Extract the (x, y) coordinate from the center of the cell holding the provided text.  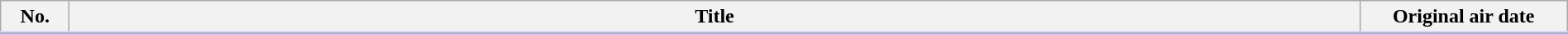
Original air date (1464, 17)
Title (715, 17)
No. (35, 17)
